From the cell containing the given text, extract its center point as [x, y] coordinate. 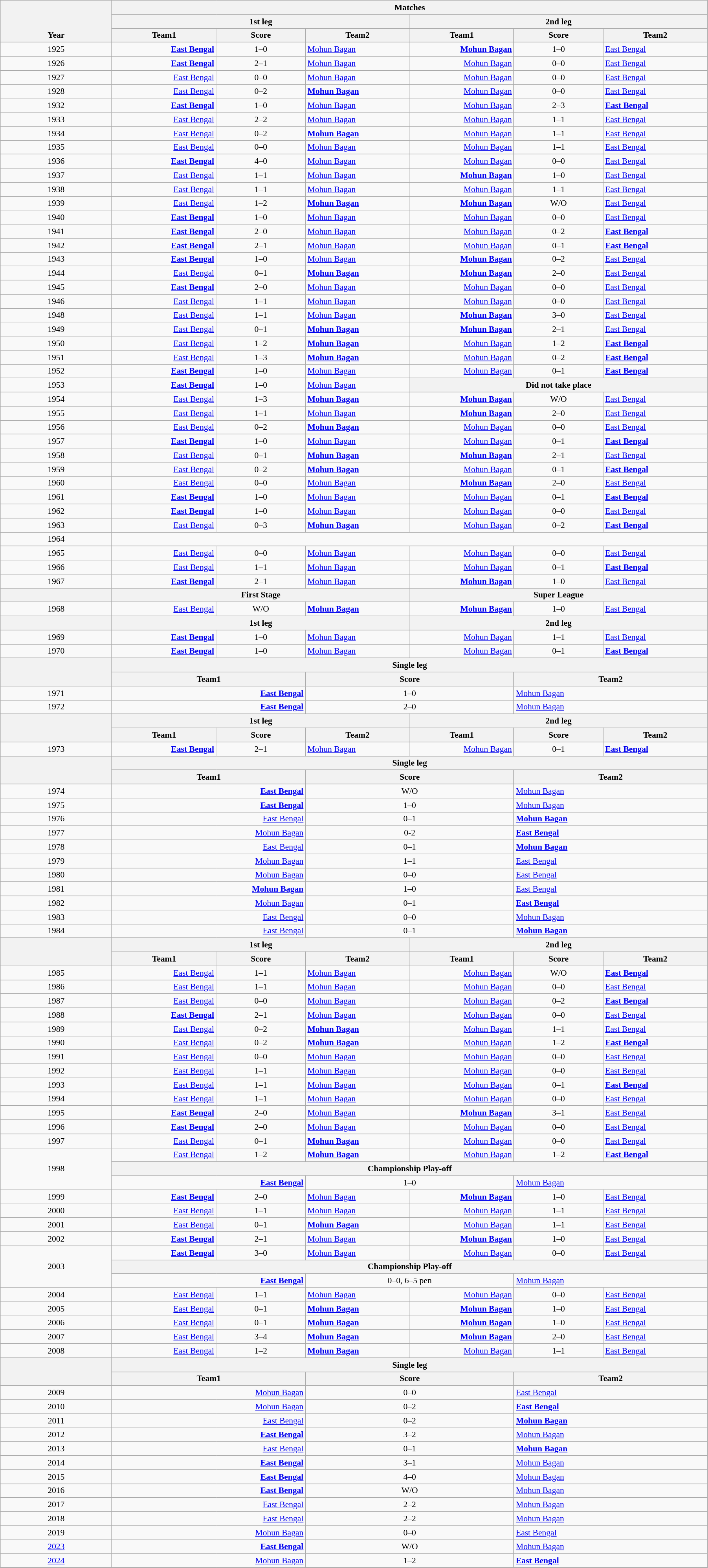
1982 [56, 903]
0–3 [261, 525]
1967 [56, 581]
1957 [56, 441]
1958 [56, 455]
2018 [56, 1519]
2008 [56, 1351]
1952 [56, 371]
2009 [56, 1393]
1999 [56, 1197]
0–0, 6–5 pen [409, 1281]
1974 [56, 791]
1984 [56, 931]
1977 [56, 833]
2015 [56, 1477]
Did not take place [559, 385]
1943 [56, 259]
1948 [56, 315]
0-2 [409, 833]
1981 [56, 889]
1933 [56, 119]
1976 [56, 819]
3–4 [261, 1337]
1966 [56, 567]
1992 [56, 1071]
1951 [56, 357]
1940 [56, 218]
1971 [56, 693]
1964 [56, 539]
1932 [56, 106]
1988 [56, 1015]
2023 [56, 1547]
1978 [56, 847]
Year [56, 21]
1954 [56, 399]
1962 [56, 511]
1997 [56, 1141]
1960 [56, 483]
1975 [56, 805]
1926 [56, 64]
1980 [56, 875]
1927 [56, 77]
2007 [56, 1337]
First Stage [261, 595]
1956 [56, 427]
1972 [56, 707]
2010 [56, 1407]
1965 [56, 553]
1941 [56, 231]
1973 [56, 749]
1936 [56, 161]
1945 [56, 288]
2012 [56, 1435]
1963 [56, 525]
1925 [56, 49]
3–2 [409, 1435]
1938 [56, 189]
2011 [56, 1421]
1946 [56, 301]
1996 [56, 1127]
1993 [56, 1085]
1970 [56, 651]
1935 [56, 147]
2017 [56, 1505]
2006 [56, 1323]
1969 [56, 637]
1995 [56, 1113]
2003 [56, 1267]
1942 [56, 245]
1944 [56, 273]
1950 [56, 343]
1987 [56, 1001]
1979 [56, 861]
1939 [56, 203]
2005 [56, 1309]
2–3 [559, 106]
1959 [56, 469]
1961 [56, 497]
1991 [56, 1057]
1953 [56, 385]
2004 [56, 1295]
2014 [56, 1463]
2019 [56, 1533]
1955 [56, 413]
2013 [56, 1449]
1983 [56, 917]
2024 [56, 1561]
1985 [56, 973]
1998 [56, 1169]
Super League [559, 595]
1949 [56, 330]
1928 [56, 92]
1989 [56, 1029]
1994 [56, 1099]
1986 [56, 987]
1968 [56, 609]
2002 [56, 1239]
1990 [56, 1043]
2000 [56, 1211]
2016 [56, 1491]
Matches [410, 7]
2001 [56, 1225]
1937 [56, 176]
1934 [56, 134]
